Extract the (x, y) coordinate from the center of the cell holding the provided text.  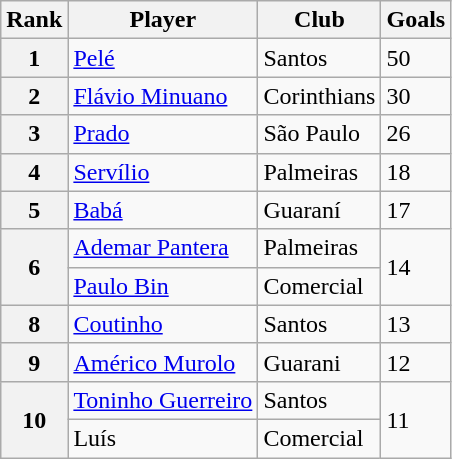
Luís (163, 438)
Babá (163, 210)
Toninho Guerreiro (163, 400)
Paulo Bin (163, 286)
10 (34, 419)
18 (416, 172)
4 (34, 172)
6 (34, 267)
8 (34, 324)
Guaraní (320, 210)
Guarani (320, 362)
Américo Murolo (163, 362)
2 (34, 96)
Pelé (163, 58)
1 (34, 58)
30 (416, 96)
Rank (34, 20)
Player (163, 20)
13 (416, 324)
Servílio (163, 172)
12 (416, 362)
14 (416, 267)
11 (416, 419)
Prado (163, 134)
26 (416, 134)
Ademar Pantera (163, 248)
5 (34, 210)
3 (34, 134)
50 (416, 58)
Corinthians (320, 96)
17 (416, 210)
9 (34, 362)
São Paulo (320, 134)
Flávio Minuano (163, 96)
Goals (416, 20)
Club (320, 20)
Coutinho (163, 324)
